Scan for the cell matching the given text and deliver its [X, Y] coordinate at center. 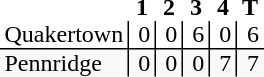
Quakertown [64, 35]
Pennridge [64, 63]
